Search for the cell housing the specified text and yield its [X, Y] center coordinate. 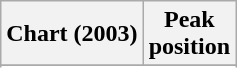
Peakposition [189, 34]
Chart (2003) [72, 34]
